Determine the [x, y] coordinate at the center of the cell enclosing the given text.  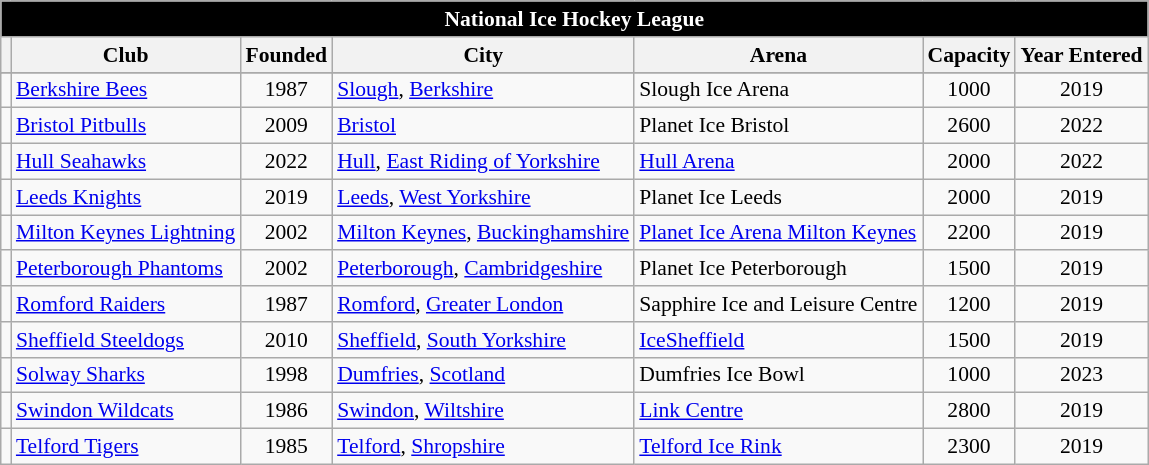
Peterborough Phantoms [126, 269]
1986 [286, 411]
Capacity [968, 55]
Hull Arena [778, 162]
Hull, East Riding of Yorkshire [483, 162]
Telford Ice Rink [778, 447]
Planet Ice Peterborough [778, 269]
IceSheffield [778, 340]
2800 [968, 411]
Sheffield, South Yorkshire [483, 340]
Dumfries Ice Bowl [778, 375]
Romford Raiders [126, 304]
Planet Ice Arena Milton Keynes [778, 233]
Bristol Pitbulls [126, 126]
Berkshire Bees [126, 90]
Swindon Wildcats [126, 411]
2600 [968, 126]
2023 [1081, 375]
1200 [968, 304]
Leeds, West Yorkshire [483, 197]
2200 [968, 233]
Bristol [483, 126]
1985 [286, 447]
Planet Ice Bristol [778, 126]
Slough Ice Arena [778, 90]
Leeds Knights [126, 197]
Milton Keynes, Buckinghamshire [483, 233]
Solway Sharks [126, 375]
Swindon, Wiltshire [483, 411]
Romford, Greater London [483, 304]
Dumfries, Scotland [483, 375]
Slough, Berkshire [483, 90]
Telford, Shropshire [483, 447]
Sapphire Ice and Leisure Centre [778, 304]
Planet Ice Leeds [778, 197]
Milton Keynes Lightning [126, 233]
Arena [778, 55]
2010 [286, 340]
National Ice Hockey League [574, 19]
Telford Tigers [126, 447]
2300 [968, 447]
2009 [286, 126]
Club [126, 55]
Hull Seahawks [126, 162]
1998 [286, 375]
Peterborough, Cambridgeshire [483, 269]
Year Entered [1081, 55]
Sheffield Steeldogs [126, 340]
Link Centre [778, 411]
Founded [286, 55]
City [483, 55]
